Find where the given text appears and provide that cell's center as (x, y) coordinate. 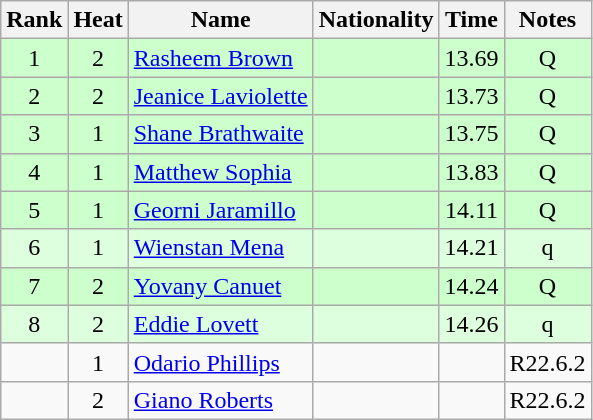
Name (220, 20)
Georni Jaramillo (220, 210)
14.11 (472, 210)
Shane Brathwaite (220, 134)
Wienstan Mena (220, 248)
Jeanice Laviolette (220, 96)
13.83 (472, 172)
Rank (34, 20)
6 (34, 248)
Matthew Sophia (220, 172)
13.73 (472, 96)
13.69 (472, 58)
Eddie Lovett (220, 324)
7 (34, 286)
Nationality (376, 20)
Odario Phillips (220, 362)
14.21 (472, 248)
Heat (98, 20)
Time (472, 20)
3 (34, 134)
4 (34, 172)
Rasheem Brown (220, 58)
5 (34, 210)
14.26 (472, 324)
8 (34, 324)
14.24 (472, 286)
Notes (548, 20)
Giano Roberts (220, 400)
Yovany Canuet (220, 286)
13.75 (472, 134)
